Pinpoint the cell where the given text exists, returning its [X, Y] midpoint coordinate. 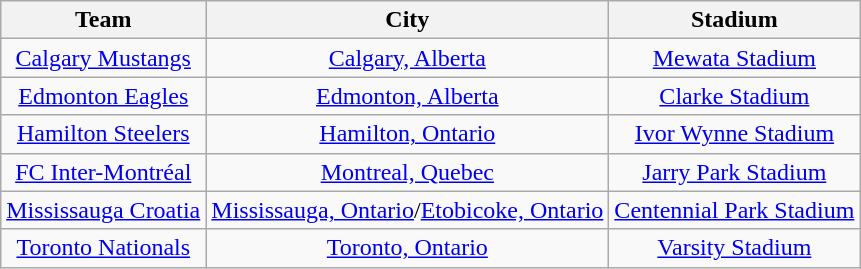
Mississauga, Ontario/Etobicoke, Ontario [408, 210]
Hamilton Steelers [104, 134]
Mewata Stadium [734, 58]
Mississauga Croatia [104, 210]
Calgary Mustangs [104, 58]
Team [104, 20]
Calgary, Alberta [408, 58]
Stadium [734, 20]
Edmonton, Alberta [408, 96]
City [408, 20]
Ivor Wynne Stadium [734, 134]
Hamilton, Ontario [408, 134]
Toronto, Ontario [408, 248]
Edmonton Eagles [104, 96]
Centennial Park Stadium [734, 210]
Clarke Stadium [734, 96]
Jarry Park Stadium [734, 172]
Toronto Nationals [104, 248]
Montreal, Quebec [408, 172]
Varsity Stadium [734, 248]
FC Inter-Montréal [104, 172]
